Scan for the cell matching the given text and deliver its (X, Y) coordinate at center. 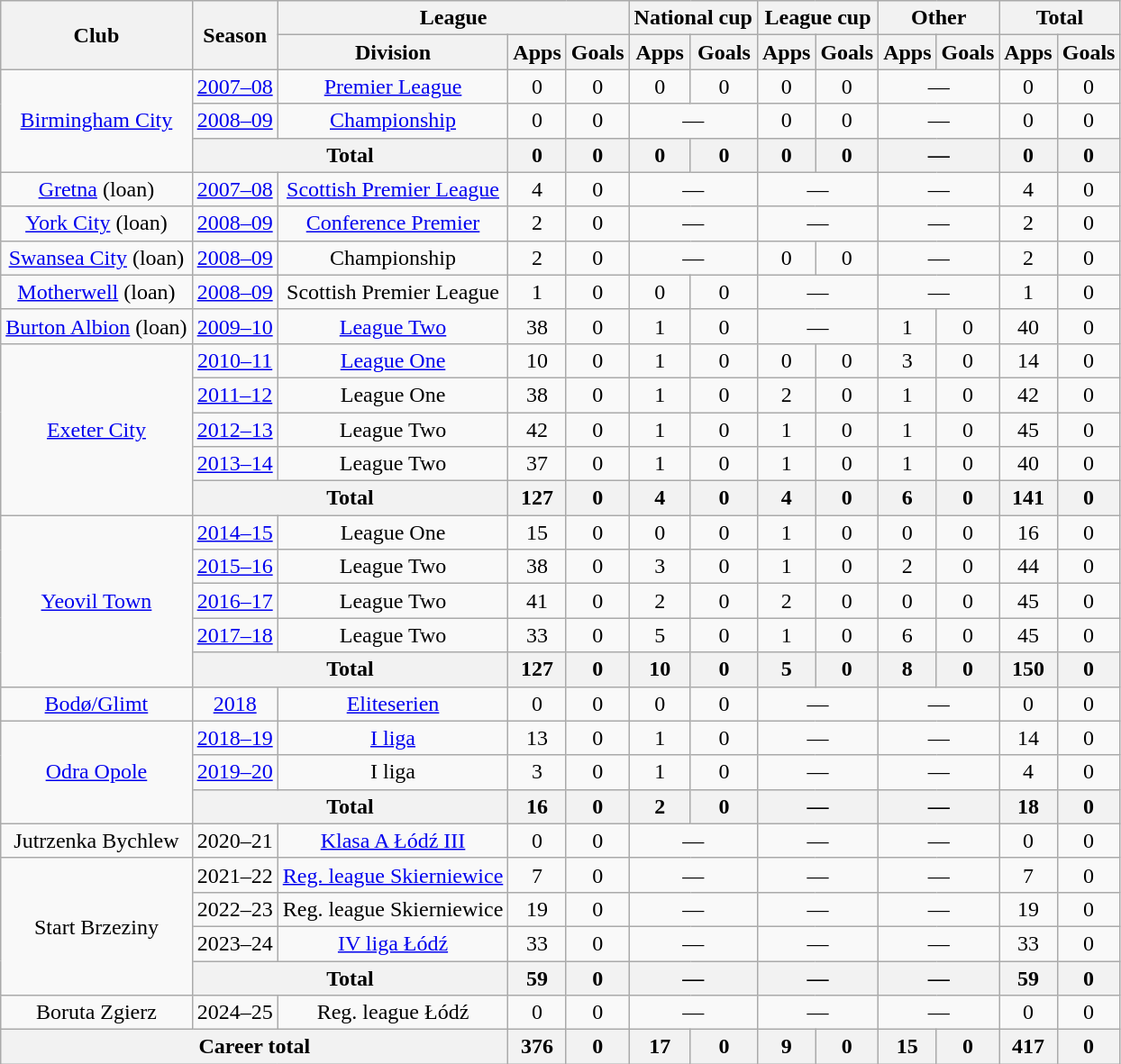
2013–14 (234, 464)
Season (234, 35)
Career total (254, 1047)
37 (537, 464)
National cup (693, 18)
2017–18 (234, 635)
Jutrzenka Bychlew (96, 841)
Division (393, 52)
Other (939, 18)
17 (660, 1047)
2012–13 (234, 430)
York City (loan) (96, 223)
Swansea City (loan) (96, 258)
13 (537, 738)
Eliteserien (393, 704)
2018 (234, 704)
2021–22 (234, 875)
Conference Premier (393, 223)
Klasa A Łódź III (393, 841)
2016–17 (234, 601)
Club (96, 35)
2011–12 (234, 395)
2019–20 (234, 772)
150 (1028, 669)
IV liga Łódź (393, 943)
9 (786, 1047)
417 (1028, 1047)
Reg. league Łódź (393, 1013)
Premier League (393, 86)
Motherwell (loan) (96, 292)
Bodø/Glimt (96, 704)
2023–24 (234, 943)
2015–16 (234, 567)
2014–15 (234, 532)
18 (1028, 806)
2020–21 (234, 841)
Burton Albion (loan) (96, 326)
Yeovil Town (96, 601)
League (453, 18)
2010–11 (234, 360)
League cup (817, 18)
Boruta Zgierz (96, 1013)
Odra Opole (96, 772)
Birmingham City (96, 121)
44 (1028, 567)
41 (537, 601)
2022–23 (234, 909)
8 (907, 669)
2024–25 (234, 1013)
Exeter City (96, 429)
Gretna (loan) (96, 189)
Start Brzeziny (96, 926)
376 (537, 1047)
2009–10 (234, 326)
141 (1028, 498)
2018–19 (234, 738)
